Provide the [X, Y] coordinate of the cell's center where the given text is located.  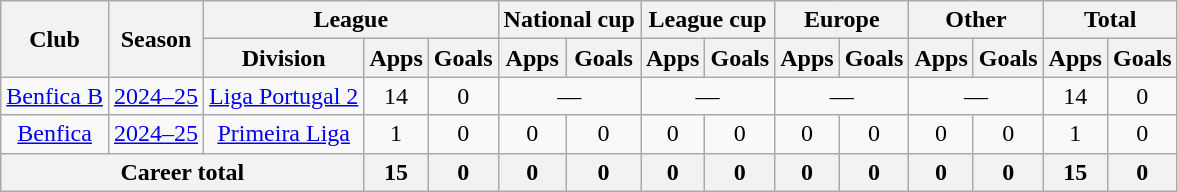
League [352, 20]
Europe [842, 20]
Liga Portugal 2 [284, 96]
Club [55, 39]
Total [1110, 20]
Primeira Liga [284, 134]
Benfica B [55, 96]
National cup [569, 20]
Other [976, 20]
Division [284, 58]
League cup [707, 20]
Season [156, 39]
Career total [182, 172]
Benfica [55, 134]
